Scan for the cell matching the given text and deliver its [x, y] coordinate at center. 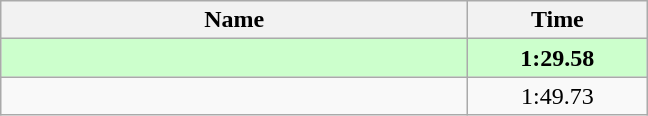
1:49.73 [558, 96]
Time [558, 20]
1:29.58 [558, 58]
Name [234, 20]
